Return (x, y) of the center of cell containing provided text 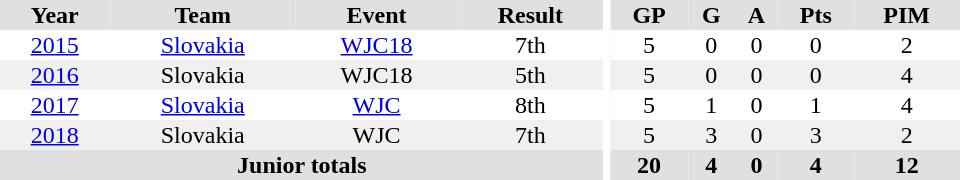
2018 (54, 135)
Team (202, 15)
Year (54, 15)
Event (376, 15)
12 (906, 165)
2015 (54, 45)
2017 (54, 105)
G (712, 15)
2016 (54, 75)
GP (649, 15)
Pts (816, 15)
A (757, 15)
Result (530, 15)
PIM (906, 15)
Junior totals (302, 165)
20 (649, 165)
5th (530, 75)
8th (530, 105)
